Capture the cell that displays the provided text and extract its (X, Y) central coordinate. 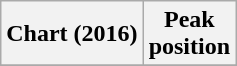
Chart (2016) (72, 34)
Peakposition (189, 34)
